Pinpoint the cell where the given text exists, returning its [X, Y] midpoint coordinate. 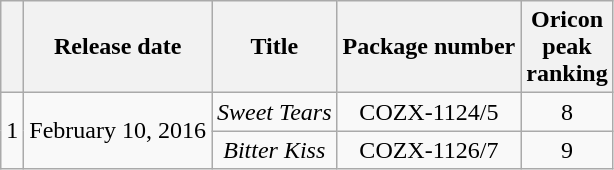
8 [567, 112]
Bitter Kiss [275, 150]
COZX-1124/5 [429, 112]
Sweet Tears [275, 112]
February 10, 2016 [118, 131]
Package number [429, 47]
1 [12, 131]
Title [275, 47]
Release date [118, 47]
COZX-1126/7 [429, 150]
Oriconpeakranking [567, 47]
9 [567, 150]
